Identify which cell holds the provided text, then report its [X, Y] central coordinate. 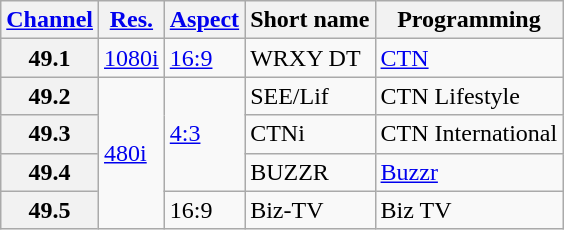
49.1 [50, 58]
4:3 [204, 134]
CTN [469, 58]
Buzzr [469, 172]
BUZZR [310, 172]
Programming [469, 20]
Channel [50, 20]
CTN Lifestyle [469, 96]
49.2 [50, 96]
Res. [132, 20]
480i [132, 153]
SEE/Lif [310, 96]
Short name [310, 20]
CTN International [469, 134]
49.5 [50, 210]
Biz-TV [310, 210]
49.4 [50, 172]
CTNi [310, 134]
WRXY DT [310, 58]
Biz TV [469, 210]
Aspect [204, 20]
1080i [132, 58]
49.3 [50, 134]
